Return [x, y] of the center of cell containing provided text 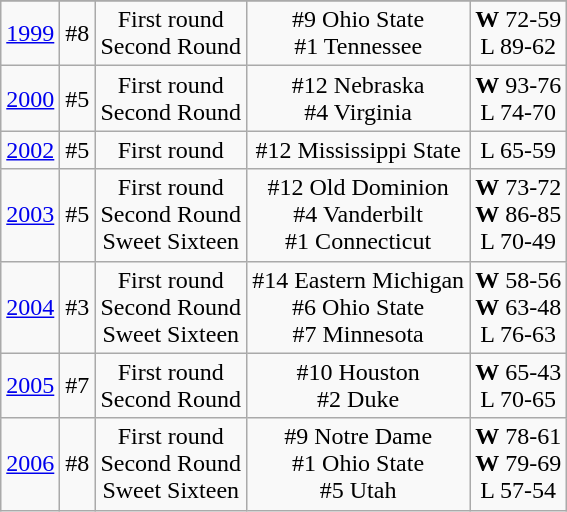
1999 [30, 34]
W 58-56W 63-48L 76-63 [518, 307]
W 93-76L 74-70 [518, 98]
W 65-43L 70-65 [518, 386]
2006 [30, 464]
#9 Ohio State#1 Tennessee [358, 34]
W 78-61W 79-69L 57-54 [518, 464]
First round [171, 150]
2000 [30, 98]
#12 Mississippi State [358, 150]
#10 Houston#2 Duke [358, 386]
#14 Eastern Michigan#6 Ohio State#7 Minnesota [358, 307]
2004 [30, 307]
#9 Notre Dame#1 Ohio State#5 Utah [358, 464]
2005 [30, 386]
W 72-59L 89-62 [518, 34]
2002 [30, 150]
W 73-72W 86-85L 70-49 [518, 215]
2003 [30, 215]
L 65-59 [518, 150]
#3 [78, 307]
#7 [78, 386]
#12 Nebraska#4 Virginia [358, 98]
#12 Old Dominion#4 Vanderbilt#1 Connecticut [358, 215]
